Determine the [x, y] coordinate at the center of the cell enclosing the given text.  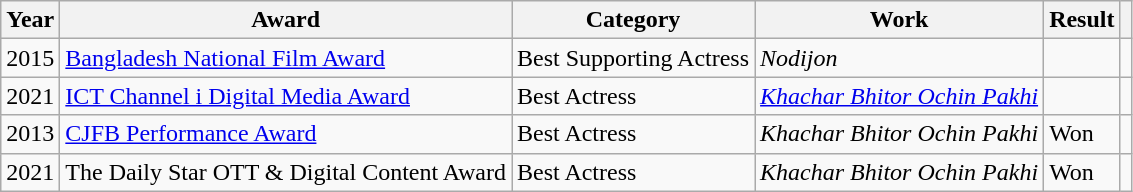
Year [30, 20]
CJFB Performance Award [286, 134]
Category [634, 20]
Result [1082, 20]
2015 [30, 58]
Nodijon [900, 58]
Best Supporting Actress [634, 58]
The Daily Star OTT & Digital Content Award [286, 172]
Bangladesh National Film Award [286, 58]
Work [900, 20]
ICT Channel i Digital Media Award [286, 96]
2013 [30, 134]
Award [286, 20]
